Determine the [x, y] coordinate at the center of the cell enclosing the given text.  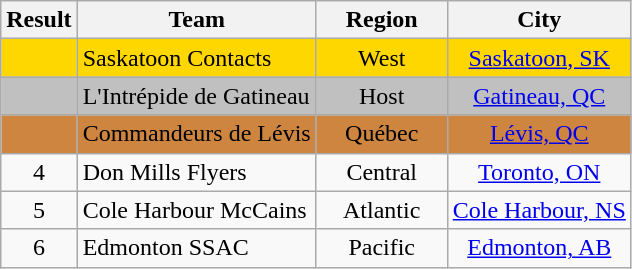
Host [382, 96]
Don Mills Flyers [196, 172]
Edmonton SSAC [196, 248]
Gatineau, QC [539, 96]
6 [39, 248]
City [539, 20]
Cole Harbour, NS [539, 210]
Pacific [382, 248]
4 [39, 172]
Cole Harbour McCains [196, 210]
Result [39, 20]
5 [39, 210]
Toronto, ON [539, 172]
Edmonton, AB [539, 248]
Atlantic [382, 210]
L'Intrépide de Gatineau [196, 96]
Québec [382, 134]
Region [382, 20]
Team [196, 20]
Central [382, 172]
Saskatoon Contacts [196, 58]
Saskatoon, SK [539, 58]
Commandeurs de Lévis [196, 134]
West [382, 58]
Lévis, QC [539, 134]
